Scan for the cell matching the given text and deliver its [x, y] coordinate at center. 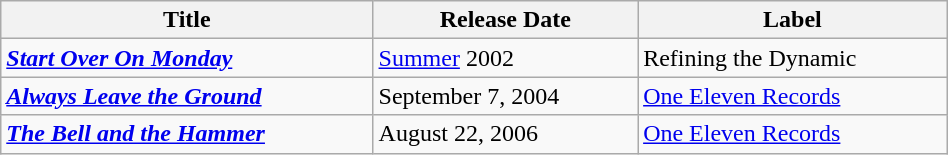
Summer 2002 [506, 58]
Refining the Dynamic [793, 58]
September 7, 2004 [506, 96]
Start Over On Monday [187, 58]
Title [187, 20]
Always Leave the Ground [187, 96]
The Bell and the Hammer [187, 134]
August 22, 2006 [506, 134]
Label [793, 20]
Release Date [506, 20]
